For the text-containing cell, return its midpoint in [x, y] coordinate format. 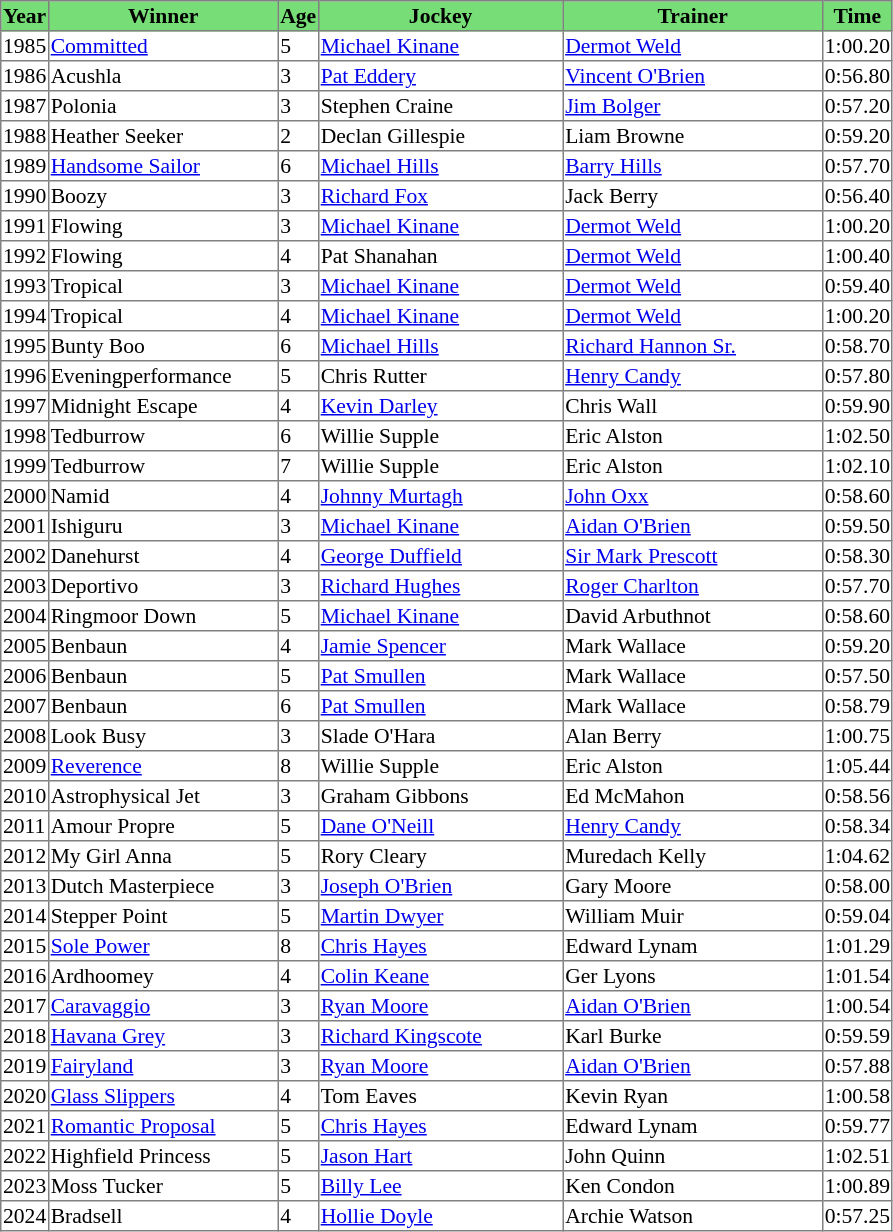
Boozy [163, 196]
2014 [25, 916]
Highfield Princess [163, 1156]
Muredach Kelly [693, 856]
Ger Lyons [693, 976]
Year [25, 16]
Sole Power [163, 946]
0:57.80 [857, 376]
Deportivo [163, 586]
2007 [25, 706]
Richard Kingscote [440, 1036]
Chris Wall [693, 406]
Ardhoomey [163, 976]
2002 [25, 556]
Heather Seeker [163, 136]
0:59.50 [857, 526]
George Duffield [440, 556]
Roger Charlton [693, 586]
0:59.40 [857, 286]
John Quinn [693, 1156]
0:57.50 [857, 676]
Romantic Proposal [163, 1126]
1988 [25, 136]
Midnight Escape [163, 406]
1995 [25, 346]
2018 [25, 1036]
0:58.00 [857, 886]
1:01.54 [857, 976]
7 [298, 466]
0:59.90 [857, 406]
Liam Browne [693, 136]
Committed [163, 46]
Jason Hart [440, 1156]
1:02.10 [857, 466]
Johnny Murtagh [440, 496]
Barry Hills [693, 166]
1:01.29 [857, 946]
Acushla [163, 76]
Dutch Masterpiece [163, 886]
1:00.58 [857, 1096]
Colin Keane [440, 976]
Hollie Doyle [440, 1216]
0:58.30 [857, 556]
0:58.56 [857, 796]
Tom Eaves [440, 1096]
Caravaggio [163, 1006]
Trainer [693, 16]
2016 [25, 976]
1991 [25, 226]
Joseph O'Brien [440, 886]
Pat Shanahan [440, 256]
Vincent O'Brien [693, 76]
Archie Watson [693, 1216]
1985 [25, 46]
Declan Gillespie [440, 136]
William Muir [693, 916]
Handsome Sailor [163, 166]
Billy Lee [440, 1186]
Ed McMahon [693, 796]
1999 [25, 466]
My Girl Anna [163, 856]
1:02.50 [857, 436]
Amour Propre [163, 826]
1990 [25, 196]
1997 [25, 406]
0:56.80 [857, 76]
Alan Berry [693, 736]
2003 [25, 586]
2019 [25, 1066]
Time [857, 16]
Rory Cleary [440, 856]
Kevin Ryan [693, 1096]
Danehurst [163, 556]
1994 [25, 316]
Stephen Craine [440, 106]
0:59.59 [857, 1036]
1:04.62 [857, 856]
2010 [25, 796]
2 [298, 136]
1996 [25, 376]
0:58.70 [857, 346]
1993 [25, 286]
Age [298, 16]
Richard Hughes [440, 586]
Pat Eddery [440, 76]
David Arbuthnot [693, 616]
2004 [25, 616]
0:57.25 [857, 1216]
Martin Dwyer [440, 916]
1998 [25, 436]
Jamie Spencer [440, 646]
Slade O'Hara [440, 736]
Winner [163, 16]
Moss Tucker [163, 1186]
Glass Slippers [163, 1096]
Reverence [163, 766]
Ringmoor Down [163, 616]
Ken Condon [693, 1186]
2000 [25, 496]
Richard Hannon Sr. [693, 346]
0:57.88 [857, 1066]
2008 [25, 736]
1:05.44 [857, 766]
Jack Berry [693, 196]
1992 [25, 256]
Richard Fox [440, 196]
0:56.40 [857, 196]
0:59.77 [857, 1126]
Kevin Darley [440, 406]
2005 [25, 646]
Graham Gibbons [440, 796]
2006 [25, 676]
2011 [25, 826]
Stepper Point [163, 916]
1986 [25, 76]
1:00.89 [857, 1186]
1989 [25, 166]
2012 [25, 856]
2023 [25, 1186]
Astrophysical Jet [163, 796]
Eveningperformance [163, 376]
0:57.20 [857, 106]
0:58.34 [857, 826]
2001 [25, 526]
John Oxx [693, 496]
Jockey [440, 16]
Sir Mark Prescott [693, 556]
Dane O'Neill [440, 826]
2017 [25, 1006]
Havana Grey [163, 1036]
2013 [25, 886]
Gary Moore [693, 886]
Karl Burke [693, 1036]
Bradsell [163, 1216]
0:58.79 [857, 706]
2024 [25, 1216]
Polonia [163, 106]
1:00.75 [857, 736]
Namid [163, 496]
Look Busy [163, 736]
2022 [25, 1156]
Ishiguru [163, 526]
2020 [25, 1096]
Chris Rutter [440, 376]
Fairyland [163, 1066]
Bunty Boo [163, 346]
2009 [25, 766]
2021 [25, 1126]
Jim Bolger [693, 106]
1987 [25, 106]
0:59.04 [857, 916]
1:00.54 [857, 1006]
1:00.40 [857, 256]
2015 [25, 946]
1:02.51 [857, 1156]
